Search for the cell housing the specified text and yield its [X, Y] center coordinate. 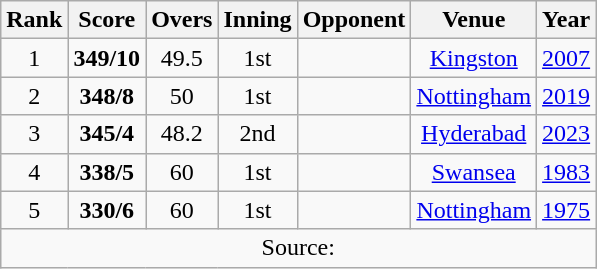
50 [182, 96]
348/8 [107, 96]
1975 [566, 210]
Score [107, 20]
Overs [182, 20]
3 [34, 134]
330/6 [107, 210]
5 [34, 210]
345/4 [107, 134]
Rank [34, 20]
2007 [566, 58]
Kingston [474, 58]
2nd [258, 134]
Opponent [354, 20]
Source: [298, 248]
49.5 [182, 58]
Venue [474, 20]
Swansea [474, 172]
338/5 [107, 172]
Inning [258, 20]
48.2 [182, 134]
Hyderabad [474, 134]
349/10 [107, 58]
2019 [566, 96]
Year [566, 20]
1983 [566, 172]
1 [34, 58]
2 [34, 96]
2023 [566, 134]
4 [34, 172]
